Return the [x, y] coordinate for the center point of the cell that contains the specified text.  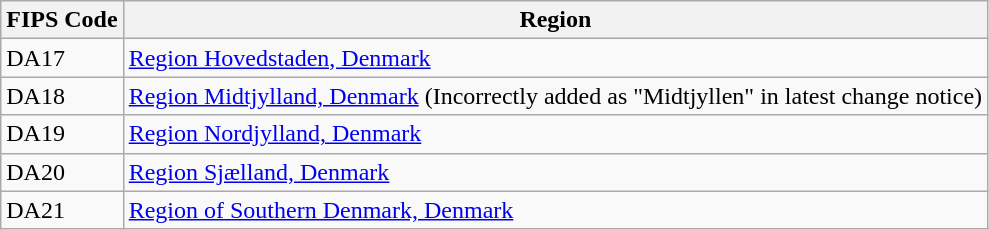
Region Hovedstaden, Denmark [555, 58]
DA17 [62, 58]
Region Nordjylland, Denmark [555, 134]
Region Midtjylland, Denmark (Incorrectly added as "Midtjyllen" in latest change notice) [555, 96]
Region of Southern Denmark, Denmark [555, 210]
DA19 [62, 134]
Region Sjælland, Denmark [555, 172]
DA20 [62, 172]
FIPS Code [62, 20]
DA21 [62, 210]
DA18 [62, 96]
Region [555, 20]
